Provide the [X, Y] coordinate of the cell's center where the given text is located.  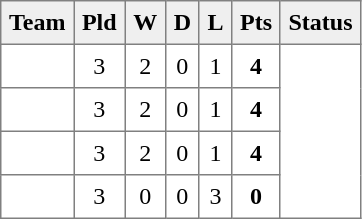
Team [38, 23]
D [182, 23]
Pts [256, 23]
W [145, 23]
L [216, 23]
Status [320, 23]
Pld [100, 23]
